Output the [X, Y] coordinate of the center of the cell containing the given text.  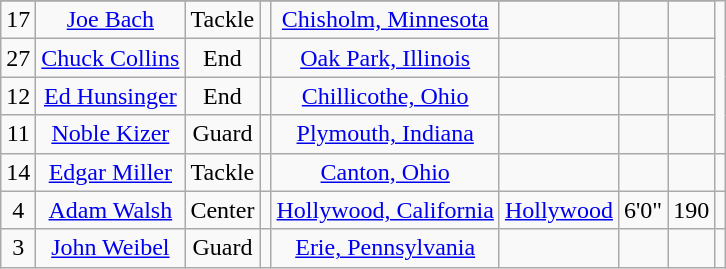
27 [18, 58]
11 [18, 134]
Erie, Pennsylvania [385, 248]
Chillicothe, Ohio [385, 96]
John Weibel [110, 248]
4 [18, 210]
Noble Kizer [110, 134]
Ed Hunsinger [110, 96]
190 [692, 210]
Joe Bach [110, 20]
Plymouth, Indiana [385, 134]
12 [18, 96]
3 [18, 248]
Canton, Ohio [385, 172]
Adam Walsh [110, 210]
14 [18, 172]
6'0" [642, 210]
Center [222, 210]
Chisholm, Minnesota [385, 20]
Chuck Collins [110, 58]
Hollywood, California [385, 210]
17 [18, 20]
Hollywood [558, 210]
Edgar Miller [110, 172]
Oak Park, Illinois [385, 58]
